Output the [x, y] coordinate of the center of the cell containing the given text.  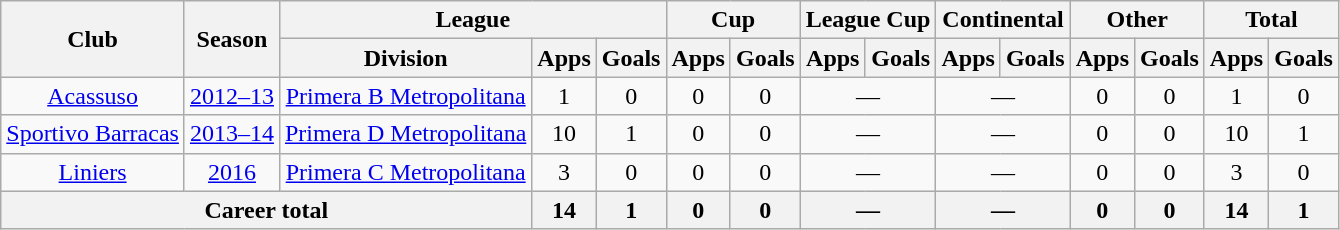
League Cup [868, 20]
Cup [733, 20]
Primera D Metropolitana [405, 134]
2012–13 [232, 96]
Total [1271, 20]
Primera B Metropolitana [405, 96]
League [472, 20]
Season [232, 39]
2016 [232, 172]
Division [405, 58]
Acassuso [93, 96]
2013–14 [232, 134]
Liniers [93, 172]
Other [1137, 20]
Continental [1003, 20]
Sportivo Barracas [93, 134]
Club [93, 39]
Career total [266, 210]
Primera C Metropolitana [405, 172]
